Pinpoint the cell where the given text exists, returning its (X, Y) midpoint coordinate. 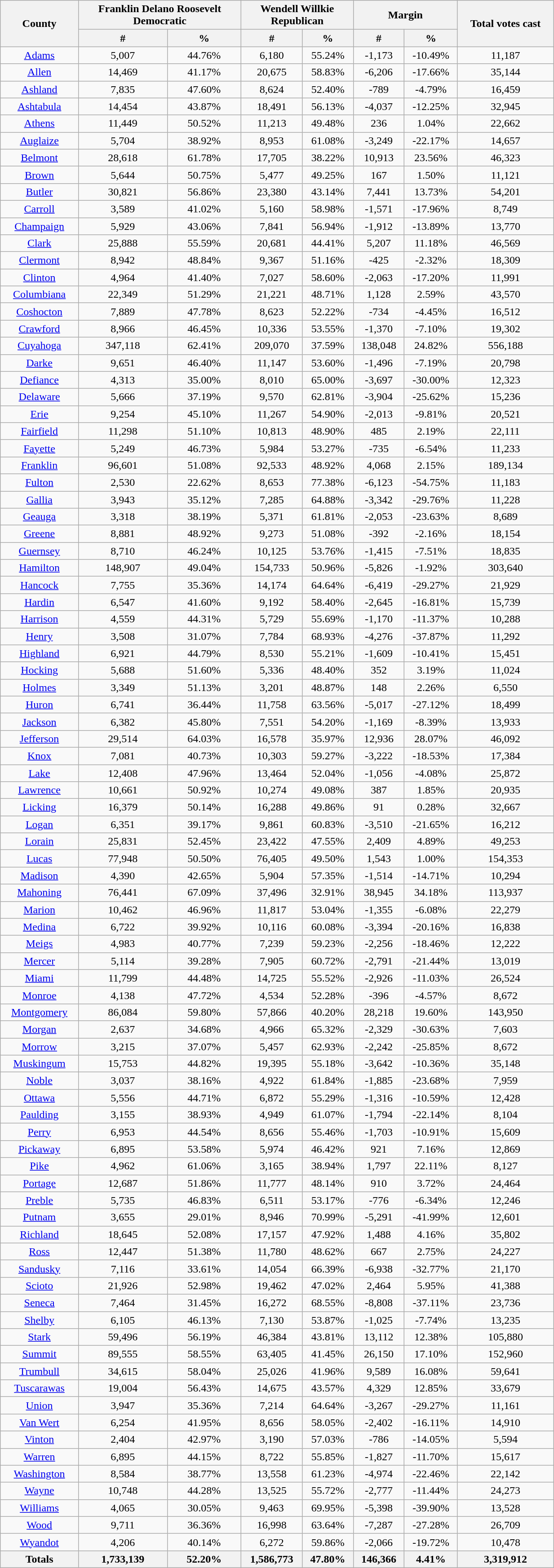
Hamilton (40, 568)
51.38% (204, 1251)
Morgan (40, 1029)
15,739 (505, 602)
Coshocton (40, 312)
921 (378, 1149)
24.82% (431, 346)
-2,777 (378, 1491)
32,667 (505, 807)
8,722 (272, 1457)
5,371 (272, 517)
-2,242 (378, 1047)
-425 (378, 260)
Fulton (40, 482)
Ashtabula (40, 106)
-17.20% (431, 277)
37.59% (328, 346)
13,770 (505, 226)
-16.11% (431, 1423)
61.81% (328, 517)
8,624 (272, 89)
53.76% (328, 551)
Summit (40, 1354)
-1,514 (378, 876)
5,477 (272, 175)
Erie (40, 414)
4,329 (378, 1388)
34,615 (123, 1371)
34.68% (204, 1029)
-10.36% (431, 1064)
-1,571 (378, 209)
86,084 (123, 1012)
6,741 (123, 705)
-8,808 (378, 1303)
50.92% (204, 790)
45.80% (204, 722)
Morrow (40, 1047)
Hancock (40, 585)
43.14% (328, 192)
49,253 (505, 841)
-2.16% (431, 534)
3,655 (123, 1217)
-6,419 (378, 585)
2,464 (378, 1286)
5,594 (505, 1440)
63.56% (328, 705)
Margin (405, 15)
10,303 (272, 756)
Muskingum (40, 1064)
-6,206 (378, 72)
28.07% (431, 739)
-1,703 (378, 1132)
Henry (40, 636)
12,408 (123, 773)
5,336 (272, 670)
5,644 (123, 175)
51.16% (328, 260)
33,679 (505, 1388)
-2,066 (378, 1542)
Delaware (40, 397)
39.92% (204, 927)
8,710 (123, 551)
Lorain (40, 841)
44.48% (204, 978)
1,488 (378, 1234)
-2,402 (378, 1423)
-14.71% (431, 876)
2.75% (431, 1251)
-2.32% (431, 260)
-1,827 (378, 1457)
-1,885 (378, 1081)
19,302 (505, 329)
61.84% (328, 1081)
31.07% (204, 636)
-5,291 (378, 1217)
Champaign (40, 226)
18,499 (505, 705)
13,464 (272, 773)
143,950 (505, 1012)
48.90% (328, 431)
Jefferson (40, 739)
-22.14% (431, 1115)
65.00% (328, 380)
55.59% (204, 243)
167 (378, 175)
30,821 (123, 192)
-23.68% (431, 1081)
38.94% (328, 1166)
387 (378, 790)
55.24% (328, 55)
-1,025 (378, 1320)
51.86% (204, 1183)
26,150 (378, 1354)
35,802 (505, 1234)
16,212 (505, 824)
7,841 (272, 226)
Van Wert (40, 1423)
-4.08% (431, 773)
55.72% (328, 1491)
58.05% (328, 1423)
0.28% (431, 807)
46,323 (505, 158)
67.09% (204, 893)
23.56% (431, 158)
Guernsey (40, 551)
Richland (40, 1234)
Miami (40, 978)
16.08% (431, 1371)
-3,267 (378, 1405)
11,777 (272, 1183)
Portage (40, 1183)
154,353 (505, 859)
105,880 (505, 1337)
13,112 (378, 1337)
-14.05% (431, 1440)
-5,826 (378, 568)
-30.63% (431, 1029)
Auglaize (40, 141)
5,160 (272, 209)
7,116 (123, 1268)
303,640 (505, 568)
22.62% (204, 482)
236 (378, 123)
-4.57% (431, 995)
Meigs (40, 944)
Darke (40, 363)
63.64% (328, 1525)
12,687 (123, 1183)
10,288 (505, 619)
89,555 (123, 1354)
9,254 (123, 414)
Holmes (40, 687)
36.44% (204, 705)
5,904 (272, 876)
-4.45% (431, 312)
49.04% (204, 568)
5,114 (123, 961)
-1,912 (378, 226)
-2,926 (378, 978)
33.61% (204, 1268)
59,496 (123, 1337)
Athens (40, 123)
-22.17% (431, 141)
4,949 (272, 1115)
-23.63% (431, 517)
6,105 (123, 1320)
-17.66% (431, 72)
Putnam (40, 1217)
14,910 (505, 1423)
Gallia (40, 500)
5,666 (123, 397)
Lawrence (40, 790)
11,267 (272, 414)
10,116 (272, 927)
Jackson (40, 722)
16,288 (272, 807)
57.35% (328, 876)
9,570 (272, 397)
76,441 (123, 893)
12,246 (505, 1200)
47.55% (328, 841)
-392 (378, 534)
46.13% (204, 1320)
48.62% (328, 1251)
40.73% (204, 756)
64.88% (328, 500)
-32.77% (431, 1268)
56.43% (204, 1388)
15,236 (505, 397)
44.41% (328, 243)
Medina (40, 927)
-5,017 (378, 705)
Madison (40, 876)
148 (378, 687)
Logan (40, 824)
-396 (378, 995)
62.81% (328, 397)
11,161 (505, 1405)
2.59% (431, 295)
-1,370 (378, 329)
-11.03% (431, 978)
18,154 (505, 534)
44.76% (204, 55)
61.08% (328, 141)
352 (378, 670)
35.12% (204, 500)
48.71% (328, 295)
6,351 (123, 824)
32.91% (328, 893)
3,349 (123, 687)
24,464 (505, 1183)
38,945 (378, 893)
37,496 (272, 893)
-27.12% (431, 705)
-734 (378, 312)
1,128 (378, 295)
43.57% (328, 1388)
Highland (40, 653)
25,888 (123, 243)
66.39% (328, 1268)
17,705 (272, 158)
7,464 (123, 1303)
Scioto (40, 1286)
3,318 (123, 517)
14,469 (123, 72)
39.17% (204, 824)
556,188 (505, 346)
189,134 (505, 465)
51.60% (204, 670)
52.20% (204, 1559)
Carroll (40, 209)
Pike (40, 1166)
57.03% (328, 1440)
61.23% (328, 1474)
54,201 (505, 192)
47.80% (328, 1559)
91 (378, 807)
76,405 (272, 859)
Fairfield (40, 431)
11,024 (505, 670)
44.79% (204, 653)
Defiance (40, 380)
-3,342 (378, 500)
8,689 (505, 517)
-37.11% (431, 1303)
Ross (40, 1251)
38.22% (328, 158)
15,451 (505, 653)
Columbiana (40, 295)
3.19% (431, 670)
16,272 (272, 1303)
11,292 (505, 636)
3,947 (123, 1405)
40.14% (204, 1542)
55.85% (328, 1457)
6,953 (123, 1132)
-6,123 (378, 482)
22,279 (505, 910)
-11.37% (431, 619)
9,273 (272, 534)
60.08% (328, 927)
1,586,773 (272, 1559)
3,190 (272, 1440)
485 (378, 431)
20,675 (272, 72)
46,384 (272, 1337)
-2,013 (378, 414)
7,905 (272, 961)
58.83% (328, 72)
22,142 (505, 1474)
28,218 (378, 1012)
9,711 (123, 1525)
-4,974 (378, 1474)
-27.28% (431, 1525)
11.18% (431, 243)
8,946 (272, 1217)
7,441 (378, 192)
-9.81% (431, 414)
Licking (40, 807)
37.19% (204, 397)
12,936 (378, 739)
6,921 (123, 653)
148,907 (123, 568)
46.24% (204, 551)
3,943 (123, 500)
5,984 (272, 448)
8,127 (505, 1166)
63,405 (272, 1354)
6,722 (123, 927)
14,454 (123, 106)
21,929 (505, 585)
-10.59% (431, 1098)
43.81% (328, 1337)
6,272 (272, 1542)
-11.44% (431, 1491)
Crawford (40, 329)
Ottawa (40, 1098)
209,070 (272, 346)
11,121 (505, 175)
8,530 (272, 653)
52.04% (328, 773)
12,447 (123, 1251)
47.96% (204, 773)
58.55% (204, 1354)
20,681 (272, 243)
-17.96% (431, 209)
13,933 (505, 722)
13,528 (505, 1508)
47.92% (328, 1234)
-1,316 (378, 1098)
-7.51% (431, 551)
40.20% (328, 1012)
56.13% (328, 106)
21,926 (123, 1286)
7,027 (272, 277)
26,709 (505, 1525)
4,966 (272, 1029)
7,285 (272, 500)
-39.90% (431, 1508)
11,147 (272, 363)
10,478 (505, 1542)
5,735 (123, 1200)
16,998 (272, 1525)
44.82% (204, 1064)
41.17% (204, 72)
12,601 (505, 1217)
26,524 (505, 978)
11,233 (505, 448)
8,749 (505, 209)
152,960 (505, 1354)
-2,063 (378, 277)
-13.89% (431, 226)
Huron (40, 705)
2,637 (123, 1029)
19,462 (272, 1286)
13,525 (272, 1491)
13.73% (431, 192)
-3,222 (378, 756)
50.14% (204, 807)
-6.54% (431, 448)
-3,249 (378, 141)
-3,510 (378, 824)
7,239 (272, 944)
32,945 (505, 106)
14,725 (272, 978)
-786 (378, 1440)
Vinton (40, 1440)
22,349 (123, 295)
-10.41% (431, 653)
77.38% (328, 482)
68.55% (328, 1303)
Mercer (40, 961)
41,388 (505, 1286)
53.60% (328, 363)
96,601 (123, 465)
3,589 (123, 209)
8,966 (123, 329)
-2,053 (378, 517)
146,366 (378, 1559)
11,298 (123, 431)
49.50% (328, 859)
64.03% (204, 739)
Butler (40, 192)
34.18% (431, 893)
53.55% (328, 329)
53.27% (328, 448)
-10.49% (431, 55)
7,889 (123, 312)
910 (378, 1183)
46.40% (204, 363)
9,367 (272, 260)
1.85% (431, 790)
-2,791 (378, 961)
Belmont (40, 158)
9,589 (378, 1371)
-19.72% (431, 1542)
25,026 (272, 1371)
43,570 (505, 295)
16,379 (123, 807)
59.27% (328, 756)
-3,904 (378, 397)
41.45% (328, 1354)
Totals (40, 1559)
10,274 (272, 790)
35,148 (505, 1064)
Brown (40, 175)
Wood (40, 1525)
-2,645 (378, 602)
-5,398 (378, 1508)
23,380 (272, 192)
-2,256 (378, 944)
5,688 (123, 670)
Hardin (40, 602)
-12.25% (431, 106)
10,462 (123, 910)
18,645 (123, 1234)
59.23% (328, 944)
20,521 (505, 414)
47.02% (328, 1286)
52.40% (328, 89)
49.48% (328, 123)
14,657 (505, 141)
11,991 (505, 277)
Knox (40, 756)
59,641 (505, 1371)
2,409 (378, 841)
Stark (40, 1337)
Mahoning (40, 893)
Shelby (40, 1320)
46,092 (505, 739)
23,422 (272, 841)
7,835 (123, 89)
53.17% (328, 1200)
55.46% (328, 1132)
53.87% (328, 1320)
62.93% (328, 1047)
15,753 (123, 1064)
Montgomery (40, 1012)
18,491 (272, 106)
62.41% (204, 346)
39.28% (204, 961)
50.75% (204, 175)
68.93% (328, 636)
Williams (40, 1508)
Fayette (40, 448)
25,872 (505, 773)
Clark (40, 243)
11,449 (123, 123)
16,459 (505, 89)
9,651 (123, 363)
48.40% (328, 670)
6,547 (123, 602)
19,004 (123, 1388)
-1,415 (378, 551)
-7.10% (431, 329)
1,543 (378, 859)
11,187 (505, 55)
42.65% (204, 876)
38.92% (204, 141)
Lucas (40, 859)
11,758 (272, 705)
21,221 (272, 295)
4,922 (272, 1081)
3,165 (272, 1166)
-10.91% (431, 1132)
7,551 (272, 722)
-22.46% (431, 1474)
6,550 (505, 687)
41.02% (204, 209)
8,942 (123, 260)
2.15% (431, 465)
15,617 (505, 1457)
12.38% (431, 1337)
42.97% (204, 1440)
35.00% (204, 380)
-3,394 (378, 927)
48.14% (328, 1183)
59.86% (328, 1542)
24,227 (505, 1251)
38.77% (204, 1474)
12.85% (431, 1388)
21,170 (505, 1268)
-20.16% (431, 927)
3,155 (123, 1115)
41.96% (328, 1371)
69.95% (328, 1508)
44.71% (204, 1098)
8,010 (272, 380)
6,254 (123, 1423)
5,007 (123, 55)
55.18% (328, 1064)
Preble (40, 1200)
2,530 (123, 482)
667 (378, 1251)
92,533 (272, 465)
61.78% (204, 158)
-1,173 (378, 55)
-7.19% (431, 363)
16,512 (505, 312)
9,192 (272, 602)
-776 (378, 1200)
44.15% (204, 1457)
-54.75% (431, 482)
-3,697 (378, 380)
46,569 (505, 243)
56.19% (204, 1337)
Allen (40, 72)
15,609 (505, 1132)
4,068 (378, 465)
-4.79% (431, 89)
12,323 (505, 380)
24,273 (505, 1491)
4,390 (123, 876)
70.99% (328, 1217)
9,861 (272, 824)
10,913 (378, 158)
Marion (40, 910)
11,228 (505, 500)
Adams (40, 55)
-41.99% (431, 1217)
4,559 (123, 619)
8,584 (123, 1474)
-29.76% (431, 500)
11,183 (505, 482)
14,054 (272, 1268)
41.40% (204, 277)
17,157 (272, 1234)
1,733,139 (123, 1559)
-25.62% (431, 397)
47.78% (204, 312)
6,872 (272, 1098)
-6.08% (431, 910)
4.89% (431, 841)
52.98% (204, 1286)
30.05% (204, 1508)
Sandusky (40, 1268)
5,929 (123, 226)
55.21% (328, 653)
22.11% (431, 1166)
113,937 (505, 893)
53.04% (328, 910)
31.45% (204, 1303)
16,838 (505, 927)
8,881 (123, 534)
Clermont (40, 260)
51.10% (204, 431)
7,959 (505, 1081)
Franklin Delano RooseveltDemocratic (160, 15)
17.10% (431, 1354)
7,130 (272, 1320)
56.86% (204, 192)
36.36% (204, 1525)
-7.74% (431, 1320)
-3,642 (378, 1064)
52.22% (328, 312)
50.52% (204, 123)
1,797 (378, 1166)
58.60% (328, 277)
38.16% (204, 1081)
58.40% (328, 602)
4,534 (272, 995)
10,813 (272, 431)
8,623 (272, 312)
48.84% (204, 260)
11,780 (272, 1251)
5,249 (123, 448)
47.60% (204, 89)
12,428 (505, 1098)
Wayne (40, 1491)
-6,938 (378, 1268)
Pickaway (40, 1149)
44.54% (204, 1132)
-1,794 (378, 1115)
6,511 (272, 1200)
2.19% (431, 431)
65.32% (328, 1029)
48.87% (328, 687)
38.19% (204, 517)
61.07% (328, 1115)
46.83% (204, 1200)
49.86% (328, 807)
12,222 (505, 944)
59.80% (204, 1012)
46.96% (204, 910)
14,675 (272, 1388)
10,336 (272, 329)
8,653 (272, 482)
28,618 (123, 158)
25,831 (123, 841)
-37.87% (431, 636)
1.50% (431, 175)
56.94% (328, 226)
-1,170 (378, 619)
53.58% (204, 1149)
9,463 (272, 1508)
49.25% (328, 175)
7,755 (123, 585)
Monroe (40, 995)
55.52% (328, 978)
-4,037 (378, 106)
19.60% (431, 1012)
Union (40, 1405)
-18.53% (431, 756)
-1,609 (378, 653)
-8.39% (431, 722)
Washington (40, 1474)
-11.70% (431, 1457)
11,799 (123, 978)
-4,276 (378, 636)
22,111 (505, 431)
5,457 (272, 1047)
4,065 (123, 1508)
-6.34% (431, 1200)
4,313 (123, 380)
55.69% (328, 619)
2,404 (123, 1440)
-25.85% (431, 1047)
43.06% (204, 226)
58.98% (328, 209)
-30.00% (431, 380)
Tuscarawas (40, 1388)
41.95% (204, 1423)
23,736 (505, 1303)
5.95% (431, 1286)
8,104 (505, 1115)
13,558 (272, 1474)
Harrison (40, 619)
Lake (40, 773)
57,866 (272, 1012)
52.45% (204, 841)
16,578 (272, 739)
138,048 (378, 346)
347,118 (123, 346)
11,817 (272, 910)
4,962 (123, 1166)
-1,169 (378, 722)
10,748 (123, 1491)
-21.65% (431, 824)
46.45% (204, 329)
-1.92% (431, 568)
4.41% (431, 1559)
-1,056 (378, 773)
10,661 (123, 790)
61.06% (204, 1166)
Noble (40, 1081)
2.26% (431, 687)
50.50% (204, 859)
20,798 (505, 363)
5,974 (272, 1149)
35,144 (505, 72)
5,704 (123, 141)
46.42% (328, 1149)
7,784 (272, 636)
Greene (40, 534)
Hocking (40, 670)
18,835 (505, 551)
7,214 (272, 1405)
Ashland (40, 89)
55.29% (328, 1098)
40.77% (204, 944)
1.00% (431, 859)
11,213 (272, 123)
3,319,912 (505, 1559)
6,382 (123, 722)
10,125 (272, 551)
-21.44% (431, 961)
8,953 (272, 141)
60.72% (328, 961)
38.93% (204, 1115)
51.13% (204, 687)
58.04% (204, 1371)
-1,496 (378, 363)
7.16% (431, 1149)
12,869 (505, 1149)
4,206 (123, 1542)
20,935 (505, 790)
3,037 (123, 1081)
5,207 (378, 243)
4,138 (123, 995)
4,964 (123, 277)
Wyandot (40, 1542)
6,180 (272, 55)
-16.81% (431, 602)
7,081 (123, 756)
45.10% (204, 414)
46.73% (204, 448)
44.28% (204, 1491)
19,395 (272, 1064)
13,019 (505, 961)
-2,329 (378, 1029)
29.01% (204, 1217)
52.08% (204, 1234)
43.87% (204, 106)
Paulding (40, 1115)
-735 (378, 448)
-18.46% (431, 944)
41.60% (204, 602)
50.96% (328, 568)
1.04% (431, 123)
Geauga (40, 517)
Franklin (40, 465)
60.83% (328, 824)
3,215 (123, 1047)
51.29% (204, 295)
13,235 (505, 1320)
Seneca (40, 1303)
4.16% (431, 1234)
154,733 (272, 568)
Total votes cast (505, 23)
7,603 (505, 1029)
Clinton (40, 277)
Warren (40, 1457)
Wendell WillkieRepublican (297, 15)
Perry (40, 1132)
29,514 (123, 739)
44.31% (204, 619)
5,729 (272, 619)
77,948 (123, 859)
Trumbull (40, 1371)
5,556 (123, 1098)
Cuyahoga (40, 346)
52.28% (328, 995)
47.72% (204, 995)
-1,355 (378, 910)
3,508 (123, 636)
3,201 (272, 687)
10,294 (505, 876)
3.72% (431, 1183)
18,309 (505, 260)
14,174 (272, 585)
4,983 (123, 944)
54.20% (328, 722)
County (40, 23)
37.07% (204, 1047)
49.08% (328, 790)
54.90% (328, 414)
-789 (378, 89)
35.97% (328, 739)
-7,287 (378, 1525)
22,662 (505, 123)
17,384 (505, 756)
